Output the (X, Y) coordinate of the center of the cell containing the given text.  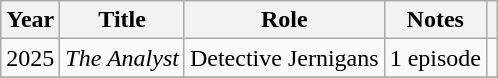
Role (284, 20)
Detective Jernigans (284, 58)
2025 (30, 58)
Notes (435, 20)
The Analyst (122, 58)
1 episode (435, 58)
Title (122, 20)
Year (30, 20)
